Extract the [X, Y] coordinate from the center of the cell holding the provided text.  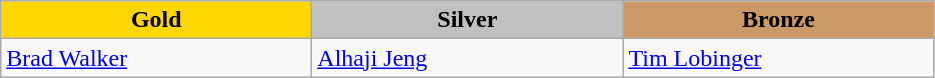
Tim Lobinger [778, 58]
Brad Walker [156, 58]
Gold [156, 20]
Alhaji Jeng [468, 58]
Silver [468, 20]
Bronze [778, 20]
